From the cell containing the given text, extract its center point as (x, y) coordinate. 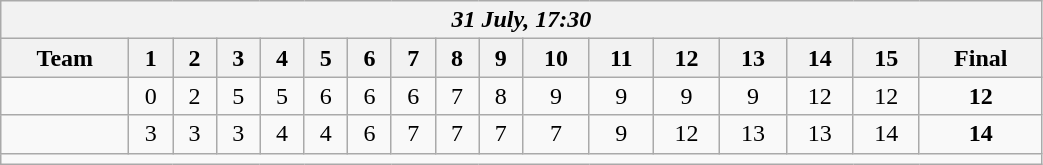
10 (556, 58)
Team (65, 58)
31 July, 17:30 (522, 20)
11 (621, 58)
1 (151, 58)
0 (151, 96)
15 (886, 58)
Final (980, 58)
